Locate the cell with the specified text and output its [X, Y] center coordinate. 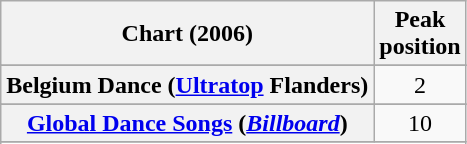
Belgium Dance (Ultratop Flanders) [188, 85]
2 [420, 85]
Global Dance Songs (Billboard) [188, 123]
Chart (2006) [188, 34]
10 [420, 123]
Peakposition [420, 34]
